Identify which cell holds the provided text, then report its (x, y) central coordinate. 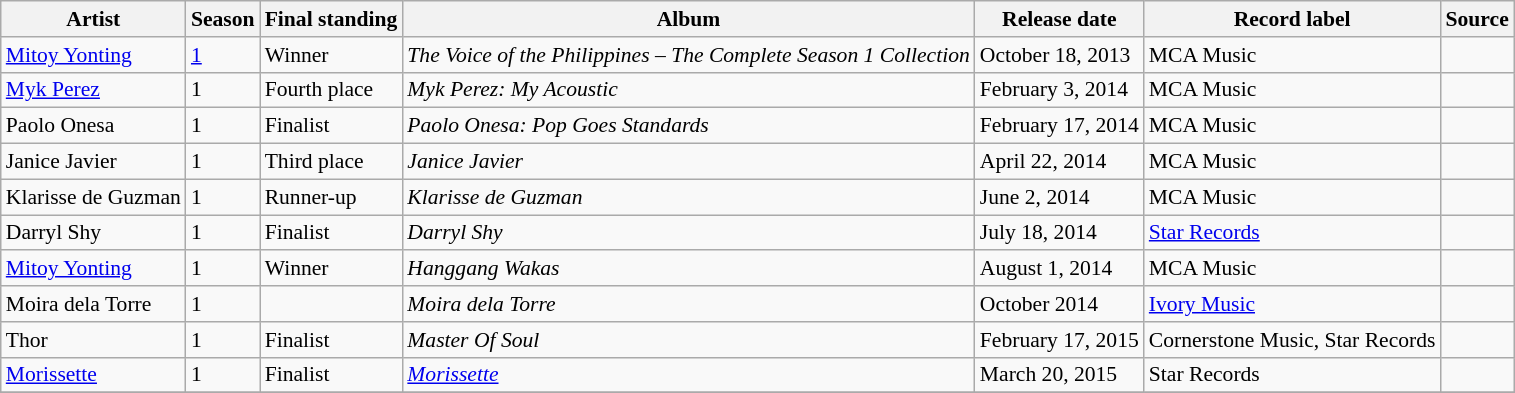
Ivory Music (1292, 304)
Runner-up (332, 197)
Final standing (332, 19)
Myk Perez (94, 90)
Source (1476, 19)
Record label (1292, 19)
June 2, 2014 (1060, 197)
Release date (1060, 19)
Myk Perez: My Acoustic (688, 90)
Season (223, 19)
Cornerstone Music, Star Records (1292, 340)
February 17, 2015 (1060, 340)
Album (688, 19)
Third place (332, 162)
Thor (94, 340)
April 22, 2014 (1060, 162)
Fourth place (332, 90)
Hanggang Wakas (688, 269)
February 3, 2014 (1060, 90)
October 18, 2013 (1060, 55)
Master Of Soul (688, 340)
Paolo Onesa: Pop Goes Standards (688, 126)
October 2014 (1060, 304)
Artist (94, 19)
February 17, 2014 (1060, 126)
The Voice of the Philippines – The Complete Season 1 Collection (688, 55)
July 18, 2014 (1060, 233)
August 1, 2014 (1060, 269)
March 20, 2015 (1060, 375)
Paolo Onesa (94, 126)
